Detect which cell encompasses the target text, then output its [x, y] center coordinate. 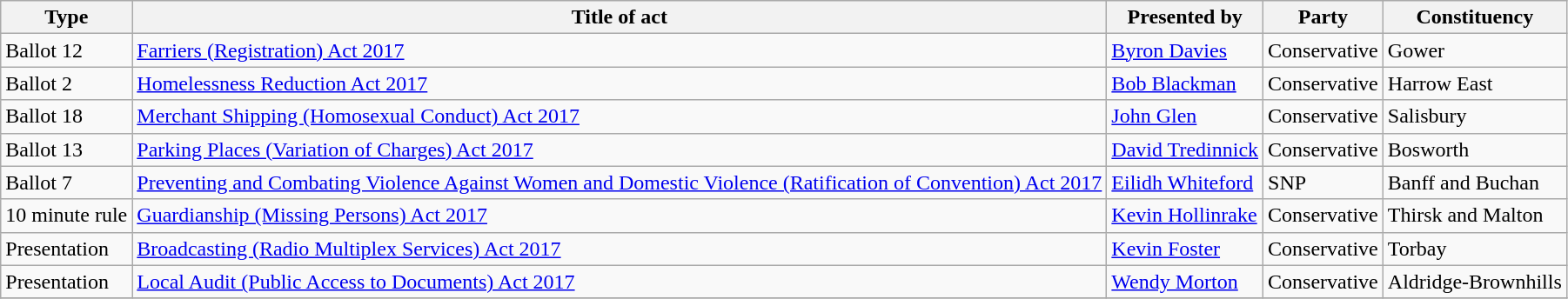
Bob Blackman [1185, 83]
Broadcasting (Radio Multiplex Services) Act 2017 [620, 249]
Eilidh Whiteford [1185, 183]
Kevin Hollinrake [1185, 216]
Preventing and Combating Violence Against Women and Domestic Violence (Ratification of Convention) Act 2017 [620, 183]
Bosworth [1474, 149]
Thirsk and Malton [1474, 216]
Party [1323, 17]
Presented by [1185, 17]
SNP [1323, 183]
Banff and Buchan [1474, 183]
Aldridge-Brownhills [1474, 282]
David Tredinnick [1185, 149]
Gower [1474, 50]
Ballot 18 [66, 116]
Wendy Morton [1185, 282]
Ballot 12 [66, 50]
Type [66, 17]
Kevin Foster [1185, 249]
Ballot 13 [66, 149]
Homelessness Reduction Act 2017 [620, 83]
Torbay [1474, 249]
John Glen [1185, 116]
Byron Davies [1185, 50]
Farriers (Registration) Act 2017 [620, 50]
10 minute rule [66, 216]
Title of act [620, 17]
Merchant Shipping (Homosexual Conduct) Act 2017 [620, 116]
Harrow East [1474, 83]
Constituency [1474, 17]
Parking Places (Variation of Charges) Act 2017 [620, 149]
Salisbury [1474, 116]
Ballot 7 [66, 183]
Ballot 2 [66, 83]
Guardianship (Missing Persons) Act 2017 [620, 216]
Local Audit (Public Access to Documents) Act 2017 [620, 282]
